Locate the cell with the specified text and output its (X, Y) center coordinate. 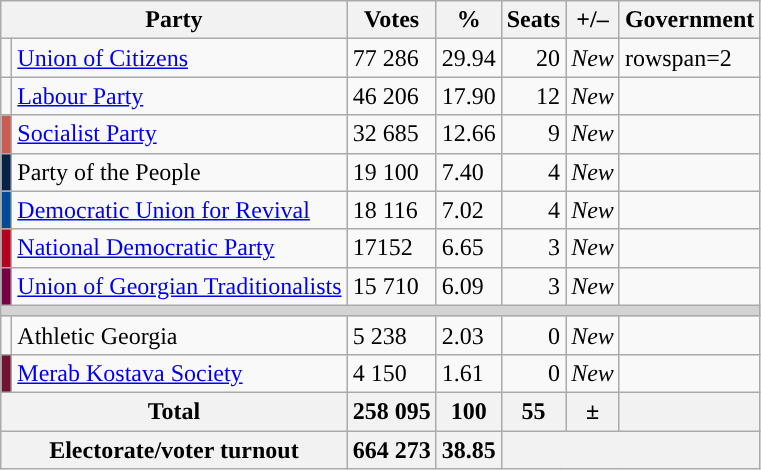
% (468, 20)
38.85 (468, 449)
2.03 (468, 335)
Union of Georgian Traditionalists (180, 286)
17152 (392, 248)
17.90 (468, 96)
Union of Citizens (180, 58)
Votes (392, 20)
7.40 (468, 172)
258 095 (392, 411)
18 116 (392, 210)
Total (174, 411)
32 685 (392, 134)
Socialist Party (180, 134)
6.09 (468, 286)
15 710 (392, 286)
Democratic Union for Revival (180, 210)
± (593, 411)
5 238 (392, 335)
Athletic Georgia (180, 335)
Labour Party (180, 96)
19 100 (392, 172)
6.65 (468, 248)
9 (533, 134)
Government (689, 20)
National Democratic Party (180, 248)
4 150 (392, 373)
29.94 (468, 58)
1.61 (468, 373)
55 (533, 411)
Merab Kostava Society (180, 373)
77 286 (392, 58)
664 273 (392, 449)
100 (468, 411)
20 (533, 58)
Party (174, 20)
Electorate/voter turnout (174, 449)
12.66 (468, 134)
7.02 (468, 210)
Party of the People (180, 172)
Seats (533, 20)
46 206 (392, 96)
12 (533, 96)
rowspan=2 (689, 58)
+/– (593, 20)
